Return the [X, Y] coordinate for the center point of the cell that contains the specified text.  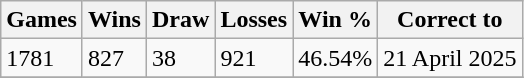
Win % [336, 20]
Wins [114, 20]
827 [114, 58]
46.54% [336, 58]
Draw [180, 20]
21 April 2025 [450, 58]
Losses [254, 20]
Games [42, 20]
Correct to [450, 20]
38 [180, 58]
921 [254, 58]
1781 [42, 58]
